Extract the [x, y] coordinate from the center of the cell holding the provided text.  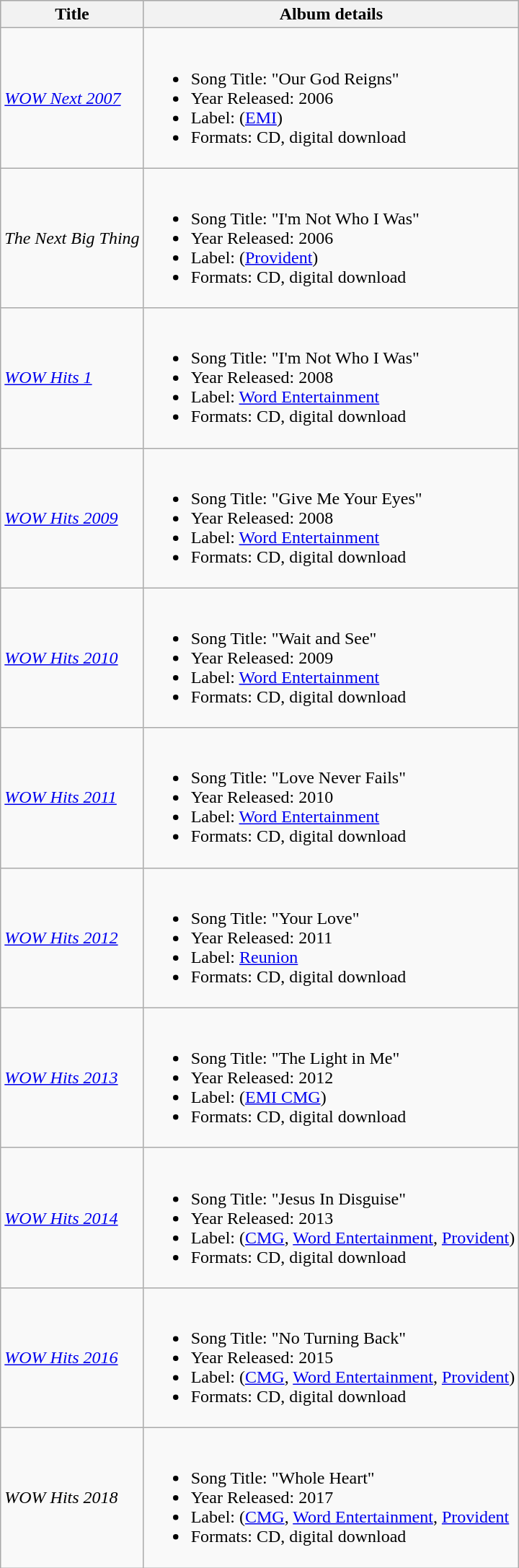
WOW Next 2007 [72, 98]
WOW Hits 2016 [72, 1357]
Song Title: "No Turning Back"Year Released: 2015Label: (CMG, Word Entertainment, Provident)Formats: CD, digital download [332, 1357]
WOW Hits 1 [72, 378]
Song Title: "Give Me Your Eyes"Year Released: 2008Label: Word EntertainmentFormats: CD, digital download [332, 518]
The Next Big Thing [72, 238]
Song Title: "Whole Heart"Year Released: 2017Label: (CMG, Word Entertainment, ProvidentFormats: CD, digital download [332, 1497]
Title [72, 14]
WOW Hits 2013 [72, 1078]
Album details [332, 14]
WOW Hits 2009 [72, 518]
WOW Hits 2018 [72, 1497]
WOW Hits 2014 [72, 1217]
Song Title: "I'm Not Who I Was"Year Released: 2008Label: Word EntertainmentFormats: CD, digital download [332, 378]
WOW Hits 2010 [72, 658]
Song Title: "Wait and See"Year Released: 2009Label: Word EntertainmentFormats: CD, digital download [332, 658]
Song Title: "Love Never Fails"Year Released: 2010Label: Word EntertainmentFormats: CD, digital download [332, 798]
WOW Hits 2012 [72, 938]
Song Title: "Jesus In Disguise"Year Released: 2013Label: (CMG, Word Entertainment, Provident)Formats: CD, digital download [332, 1217]
Song Title: "Our God Reigns"Year Released: 2006Label: (EMI)Formats: CD, digital download [332, 98]
Song Title: "Your Love"Year Released: 2011Label: ReunionFormats: CD, digital download [332, 938]
Song Title: "The Light in Me"Year Released: 2012Label: (EMI CMG)Formats: CD, digital download [332, 1078]
WOW Hits 2011 [72, 798]
Song Title: "I'm Not Who I Was"Year Released: 2006Label: (Provident)Formats: CD, digital download [332, 238]
